Detect which cell encompasses the target text, then output its [X, Y] center coordinate. 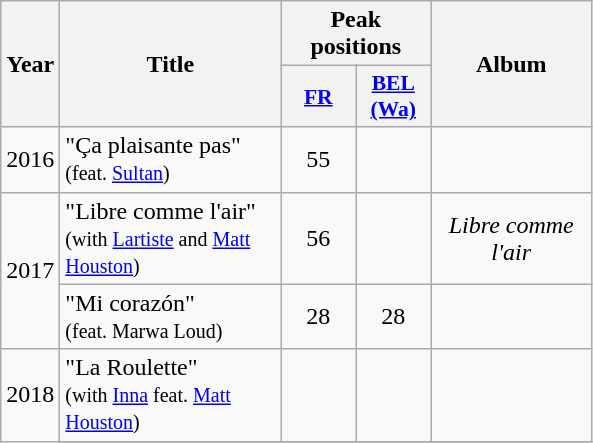
2017 [30, 270]
Title [170, 64]
"Libre comme l'air"(with Lartiste and Matt Houston) [170, 238]
56 [318, 238]
"Mi corazón"(feat. Marwa Loud) [170, 316]
BEL(Wa) [394, 96]
FR [318, 96]
Peak positions [356, 34]
55 [318, 160]
2018 [30, 395]
2016 [30, 160]
Album [512, 64]
Libre comme l'air [512, 238]
Year [30, 64]
"Ça plaisante pas"(feat. Sultan) [170, 160]
"La Roulette"(with Inna feat. Matt Houston) [170, 395]
